Scan for the cell matching the given text and deliver its [X, Y] coordinate at center. 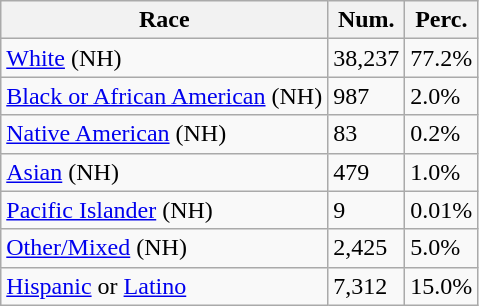
Hispanic or Latino [164, 286]
Num. [366, 20]
5.0% [442, 248]
7,312 [366, 286]
Asian (NH) [164, 172]
Other/Mixed (NH) [164, 248]
987 [366, 96]
0.01% [442, 210]
15.0% [442, 286]
Pacific Islander (NH) [164, 210]
1.0% [442, 172]
2.0% [442, 96]
0.2% [442, 134]
9 [366, 210]
Black or African American (NH) [164, 96]
Native American (NH) [164, 134]
Perc. [442, 20]
83 [366, 134]
38,237 [366, 58]
479 [366, 172]
2,425 [366, 248]
77.2% [442, 58]
Race [164, 20]
White (NH) [164, 58]
